Return the (X, Y) coordinate for the center point of the cell that contains the specified text.  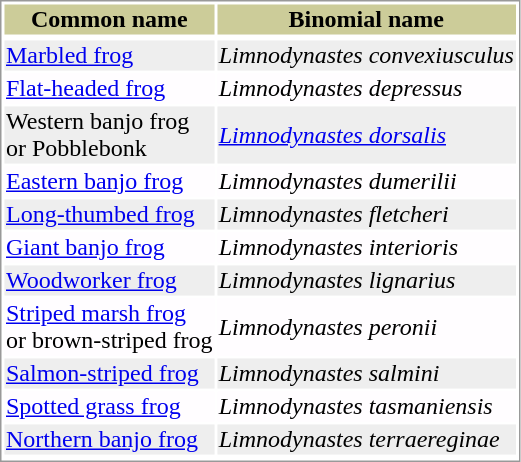
Limnodynastes interioris (366, 247)
Woodworker frog (109, 281)
Eastern banjo frog (109, 181)
Limnodynastes tasmaniensis (366, 407)
Limnodynastes peronii (366, 326)
Marbled frog (109, 55)
Western banjo frog or Pobblebonk (109, 134)
Giant banjo frog (109, 247)
Limnodynastes terraereginae (366, 439)
Northern banjo frog (109, 439)
Limnodynastes lignarius (366, 281)
Long-thumbed frog (109, 215)
Limnodynastes dorsalis (366, 134)
Spotted grass frog (109, 407)
Striped marsh frog or brown-striped frog (109, 326)
Binomial name (366, 19)
Flat-headed frog (109, 89)
Limnodynastes convexiusculus (366, 55)
Common name (109, 19)
Limnodynastes fletcheri (366, 215)
Limnodynastes depressus (366, 89)
Salmon-striped frog (109, 373)
Limnodynastes salmini (366, 373)
Limnodynastes dumerilii (366, 181)
